Search for the cell housing the specified text and yield its [x, y] center coordinate. 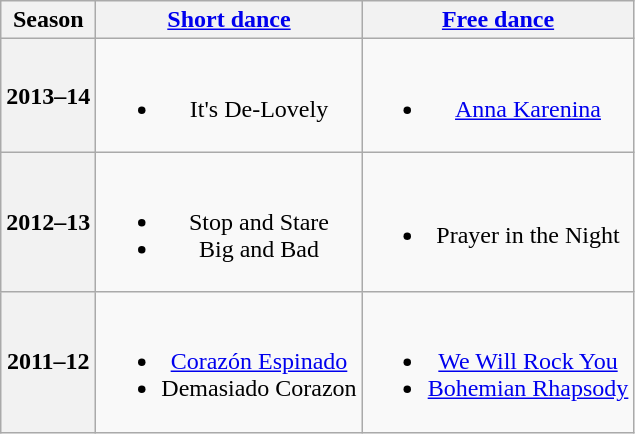
Corazón Espinado Demasiado Corazon [229, 362]
2012–13 [48, 222]
2013–14 [48, 96]
Stop and Stare Big and Bad [229, 222]
Free dance [498, 20]
It's De-Lovely [229, 96]
2011–12 [48, 362]
Season [48, 20]
We Will Rock You Bohemian Rhapsody [498, 362]
Prayer in the Night [498, 222]
Anna Karenina [498, 96]
Short dance [229, 20]
